Return (x, y) of the center of cell containing provided text 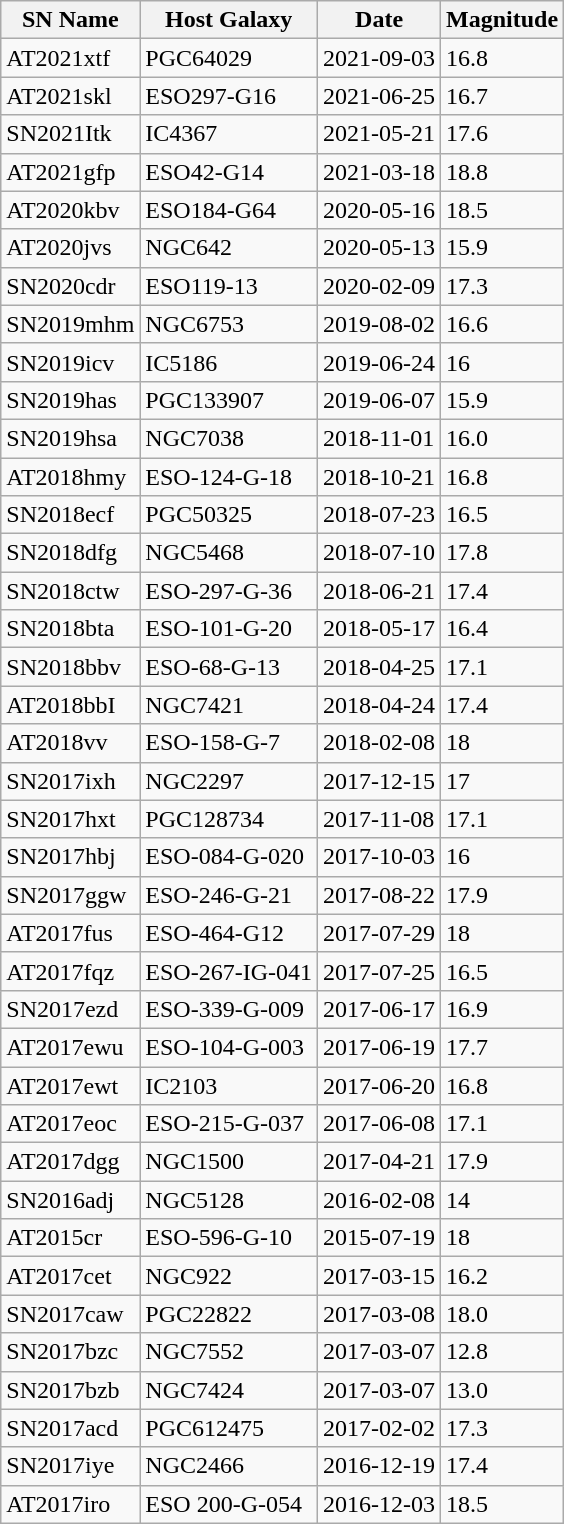
AT2021gfp (70, 172)
AT2017eoc (70, 1124)
SN2018dfg (70, 553)
ESO-246-G-21 (229, 895)
SN2018bta (70, 629)
PGC133907 (229, 400)
2017-06-08 (380, 1124)
NGC2297 (229, 781)
AT2018bbI (70, 705)
ESO-101-G-20 (229, 629)
17.7 (502, 1047)
ESO-596-G-10 (229, 1238)
SN2017iye (70, 1466)
SN2017ezd (70, 1009)
2021-09-03 (380, 58)
2021-03-18 (380, 172)
Host Galaxy (229, 20)
16.6 (502, 324)
AT2017ewt (70, 1085)
2019-06-07 (380, 400)
2018-07-10 (380, 553)
2019-06-24 (380, 362)
AT2017cet (70, 1276)
2018-04-25 (380, 667)
AT2020kbv (70, 210)
2017-12-15 (380, 781)
2018-11-01 (380, 438)
SN2018ctw (70, 591)
NGC5468 (229, 553)
AT2017ewu (70, 1047)
2017-06-20 (380, 1085)
NGC6753 (229, 324)
SN2017hbj (70, 857)
2018-07-23 (380, 515)
2021-06-25 (380, 96)
2017-04-21 (380, 1162)
AT2017iro (70, 1504)
18.0 (502, 1314)
ESO297-G16 (229, 96)
AT2018hmy (70, 477)
2019-08-02 (380, 324)
16.4 (502, 629)
NGC2466 (229, 1466)
2020-02-09 (380, 286)
2017-08-22 (380, 895)
17 (502, 781)
AT2015cr (70, 1238)
SN2017acd (70, 1428)
17.8 (502, 553)
16.2 (502, 1276)
17.6 (502, 134)
SN2019icv (70, 362)
2017-02-02 (380, 1428)
SN2018ecf (70, 515)
ESO-084-G-020 (229, 857)
2016-12-19 (380, 1466)
12.8 (502, 1352)
ESO-104-G-003 (229, 1047)
NGC642 (229, 248)
IC5186 (229, 362)
2017-07-25 (380, 971)
2021-05-21 (380, 134)
AT2017fqz (70, 971)
ESO-124-G-18 (229, 477)
ESO 200-G-054 (229, 1504)
13.0 (502, 1390)
2017-06-17 (380, 1009)
2017-03-15 (380, 1276)
18.8 (502, 172)
AT2018vv (70, 743)
SN2018bbv (70, 667)
PGC50325 (229, 515)
ESO-215-G-037 (229, 1124)
2018-04-24 (380, 705)
PGC64029 (229, 58)
SN2019hsa (70, 438)
NGC1500 (229, 1162)
ESO-158-G-7 (229, 743)
NGC7421 (229, 705)
SN2019has (70, 400)
2018-06-21 (380, 591)
AT2017fus (70, 933)
2016-12-03 (380, 1504)
16.9 (502, 1009)
NGC7038 (229, 438)
IC4367 (229, 134)
2017-11-08 (380, 819)
SN2017hxt (70, 819)
SN2016adj (70, 1200)
16.7 (502, 96)
2020-05-16 (380, 210)
2018-05-17 (380, 629)
2015-07-19 (380, 1238)
2018-10-21 (380, 477)
16.0 (502, 438)
AT2021xtf (70, 58)
SN2017ggw (70, 895)
PGC612475 (229, 1428)
SN2020cdr (70, 286)
AT2021skl (70, 96)
2017-06-19 (380, 1047)
PGC128734 (229, 819)
ESO-68-G-13 (229, 667)
ESO119-13 (229, 286)
Magnitude (502, 20)
NGC7552 (229, 1352)
AT2017dgg (70, 1162)
ESO184-G64 (229, 210)
SN2017ixh (70, 781)
SN2017bzb (70, 1390)
2017-03-08 (380, 1314)
NGC7424 (229, 1390)
2016-02-08 (380, 1200)
SN2021Itk (70, 134)
NGC922 (229, 1276)
2018-02-08 (380, 743)
2020-05-13 (380, 248)
NGC5128 (229, 1200)
14 (502, 1200)
Date (380, 20)
SN Name (70, 20)
IC2103 (229, 1085)
ESO-464-G12 (229, 933)
SN2017caw (70, 1314)
ESO-267-IG-041 (229, 971)
SN2019mhm (70, 324)
2017-07-29 (380, 933)
PGC22822 (229, 1314)
ESO42-G14 (229, 172)
SN2017bzc (70, 1352)
ESO-297-G-36 (229, 591)
ESO-339-G-009 (229, 1009)
2017-10-03 (380, 857)
AT2020jvs (70, 248)
